From the cell containing the given text, extract its center point as [X, Y] coordinate. 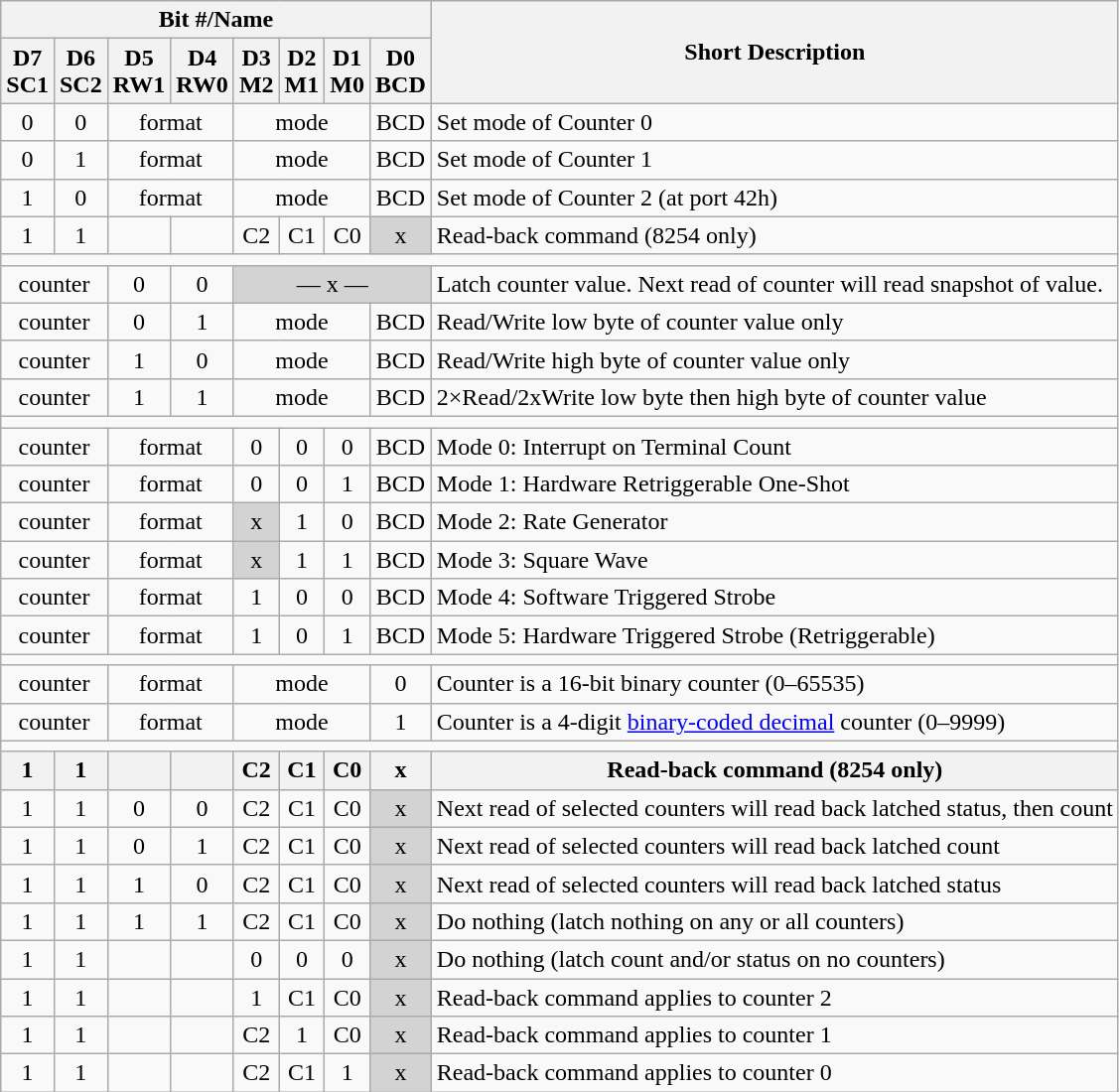
Latch counter value. Next read of counter will read snapshot of value. [774, 284]
Mode 5: Hardware Triggered Strobe (Retriggerable) [774, 635]
Short Description [774, 52]
D2M1 [302, 71]
D0BCD [401, 71]
Read-back command applies to counter 0 [774, 1073]
Next read of selected counters will read back latched status, then count [774, 808]
Set mode of Counter 2 (at port 42h) [774, 198]
Counter is a 16-bit binary counter (0–65535) [774, 684]
— x — [332, 284]
Next read of selected counters will read back latched count [774, 846]
Read/Write low byte of counter value only [774, 322]
Mode 2: Rate Generator [774, 522]
Counter is a 4-digit binary-coded decimal counter (0–9999) [774, 722]
D7SC1 [28, 71]
Read/Write high byte of counter value only [774, 359]
D1M0 [348, 71]
Next read of selected counters will read back latched status [774, 884]
D6SC2 [80, 71]
Mode 4: Software Triggered Strobe [774, 598]
Mode 3: Square Wave [774, 560]
Mode 1: Hardware Retriggerable One-Shot [774, 484]
2×Read/2xWrite low byte then high byte of counter value [774, 397]
Bit #/Name [216, 20]
Mode 0: Interrupt on Terminal Count [774, 446]
Read-back command applies to counter 2 [774, 998]
D5RW1 [139, 71]
Do nothing (latch nothing on any or all counters) [774, 921]
Set mode of Counter 1 [774, 160]
D4RW0 [203, 71]
D3M2 [256, 71]
Do nothing (latch count and/or status on no counters) [774, 959]
Read-back command applies to counter 1 [774, 1035]
Set mode of Counter 0 [774, 122]
